From the cell containing the given text, extract its center point as (X, Y) coordinate. 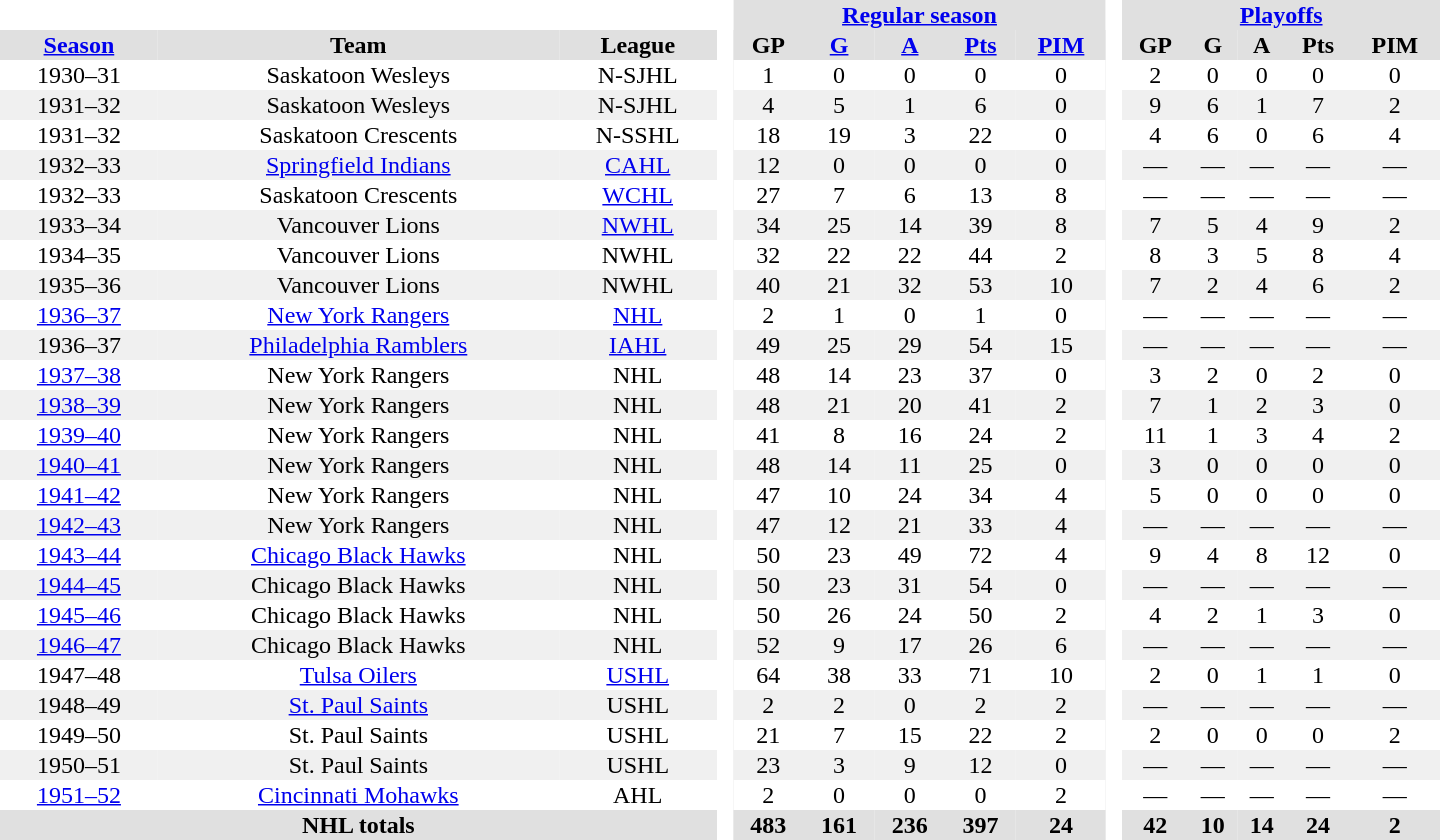
Cincinnati Mohawks (358, 795)
1944–45 (79, 585)
29 (910, 345)
16 (910, 435)
1948–49 (79, 705)
Springfield Indians (358, 165)
483 (768, 825)
IAHL (638, 345)
1930–31 (79, 75)
53 (980, 285)
72 (980, 555)
1939–40 (79, 435)
Tulsa Oilers (358, 675)
1947–48 (79, 675)
1935–36 (79, 285)
CAHL (638, 165)
40 (768, 285)
20 (910, 405)
NHL totals (358, 825)
1945–46 (79, 615)
Regular season (920, 15)
1937–38 (79, 375)
31 (910, 585)
1942–43 (79, 525)
Season (79, 45)
1934–35 (79, 255)
Philadelphia Ramblers (358, 345)
17 (910, 645)
1933–34 (79, 225)
League (638, 45)
1943–44 (79, 555)
27 (768, 195)
N-SSHL (638, 135)
1950–51 (79, 765)
Playoffs (1281, 15)
1940–41 (79, 465)
397 (980, 825)
44 (980, 255)
71 (980, 675)
1938–39 (79, 405)
236 (910, 825)
39 (980, 225)
37 (980, 375)
1941–42 (79, 495)
AHL (638, 795)
1949–50 (79, 735)
18 (768, 135)
42 (1155, 825)
WCHL (638, 195)
64 (768, 675)
38 (840, 675)
Team (358, 45)
13 (980, 195)
52 (768, 645)
1946–47 (79, 645)
161 (840, 825)
19 (840, 135)
1951–52 (79, 795)
